Detect which cell encompasses the target text, then output its (x, y) center coordinate. 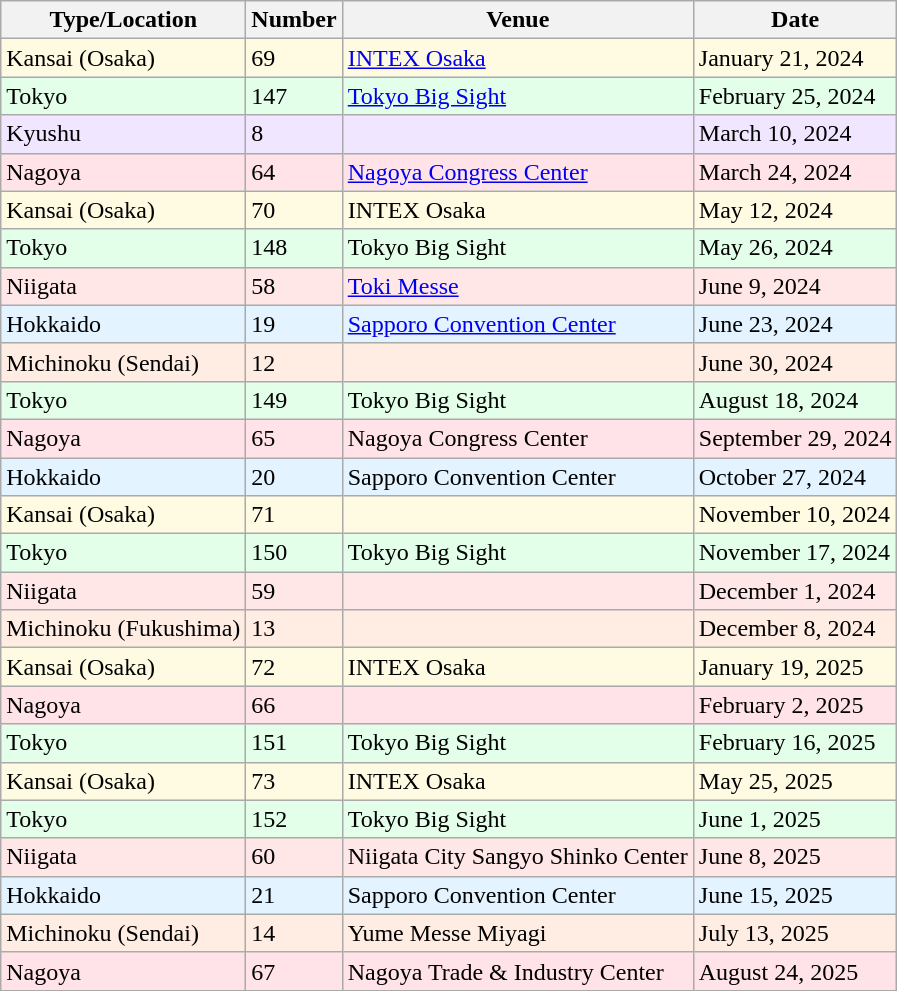
May 26, 2024 (795, 248)
Kyushu (124, 134)
January 21, 2024 (795, 58)
149 (294, 400)
12 (294, 362)
October 27, 2024 (795, 477)
December 1, 2024 (795, 591)
March 24, 2024 (795, 172)
June 1, 2025 (795, 819)
August 24, 2025 (795, 971)
64 (294, 172)
21 (294, 895)
Nagoya Trade & Industry Center (518, 971)
Toki Messe (518, 286)
20 (294, 477)
72 (294, 667)
19 (294, 324)
13 (294, 629)
May 12, 2024 (795, 210)
Type/Location (124, 20)
November 10, 2024 (795, 515)
Date (795, 20)
70 (294, 210)
59 (294, 591)
January 19, 2025 (795, 667)
Michinoku (Fukushima) (124, 629)
8 (294, 134)
65 (294, 438)
March 10, 2024 (795, 134)
73 (294, 781)
152 (294, 819)
June 8, 2025 (795, 857)
148 (294, 248)
September 29, 2024 (795, 438)
May 25, 2025 (795, 781)
Niigata City Sangyo Shinko Center (518, 857)
Venue (518, 20)
14 (294, 933)
August 18, 2024 (795, 400)
December 8, 2024 (795, 629)
67 (294, 971)
June 23, 2024 (795, 324)
71 (294, 515)
150 (294, 553)
147 (294, 96)
58 (294, 286)
February 16, 2025 (795, 743)
June 15, 2025 (795, 895)
June 9, 2024 (795, 286)
June 30, 2024 (795, 362)
151 (294, 743)
February 25, 2024 (795, 96)
60 (294, 857)
Yume Messe Miyagi (518, 933)
66 (294, 705)
Number (294, 20)
February 2, 2025 (795, 705)
July 13, 2025 (795, 933)
November 17, 2024 (795, 553)
69 (294, 58)
